Return (X, Y) of the center of cell containing provided text 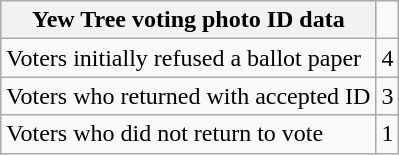
3 (388, 96)
Voters who did not return to vote (188, 134)
1 (388, 134)
Voters who returned with accepted ID (188, 96)
Yew Tree voting photo ID data (188, 20)
4 (388, 58)
Voters initially refused a ballot paper (188, 58)
